Provide the (X, Y) coordinate of the cell's center where the given text is located.  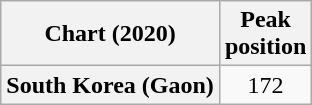
Chart (2020) (110, 34)
172 (265, 85)
South Korea (Gaon) (110, 85)
Peakposition (265, 34)
